Return the (X, Y) coordinate for the center point of the cell that contains the specified text.  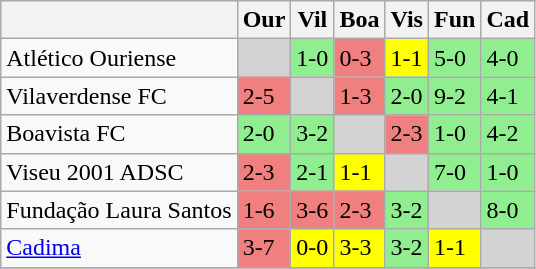
3-3 (360, 248)
8-0 (508, 210)
Fundação Laura Santos (119, 210)
2-1 (312, 172)
5-0 (454, 58)
Vis (407, 20)
Boavista FC (119, 134)
Cad (508, 20)
0-0 (312, 248)
Vilaverdense FC (119, 96)
4-1 (508, 96)
Vil (312, 20)
Fun (454, 20)
3-7 (264, 248)
3-6 (312, 210)
Atlético Ouriense (119, 58)
Cadima (119, 248)
Boa (360, 20)
1-6 (264, 210)
9-2 (454, 96)
Our (264, 20)
4-0 (508, 58)
1-3 (360, 96)
7-0 (454, 172)
4-2 (508, 134)
Viseu 2001 ADSC (119, 172)
0-3 (360, 58)
2-5 (264, 96)
